For the text-containing cell, return its midpoint in (X, Y) coordinate format. 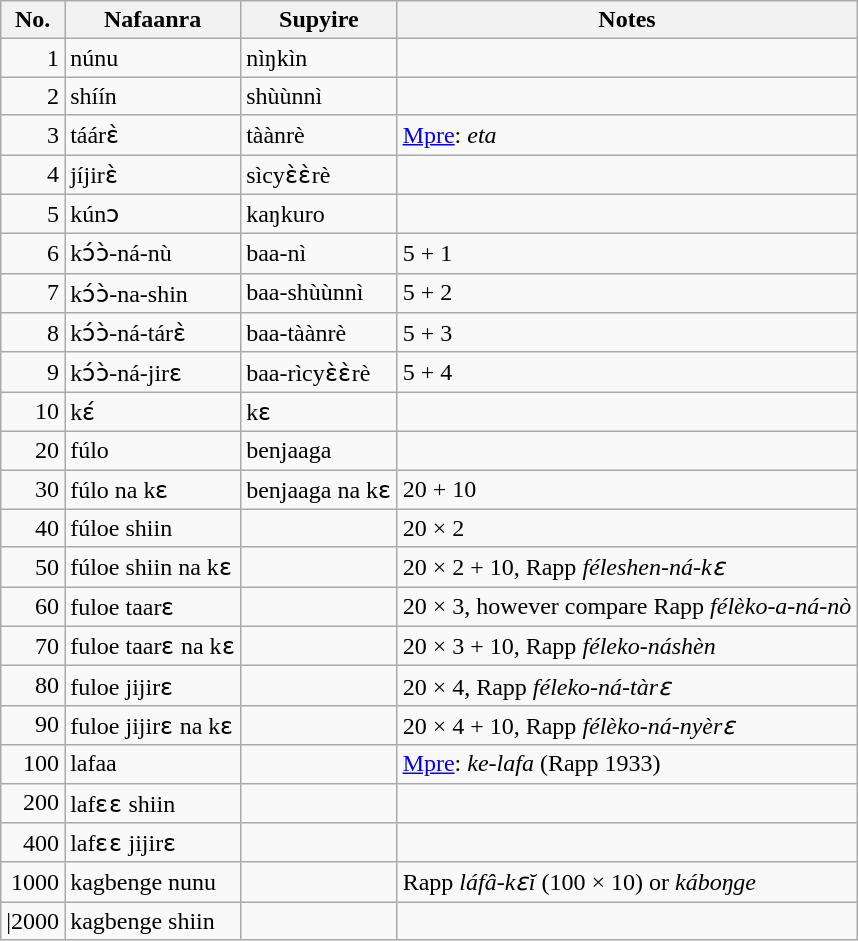
núnu (153, 58)
6 (33, 254)
30 (33, 490)
20 × 4 + 10, Rapp félèko-ná-nyèrɛ (627, 725)
sìcyɛ̀ɛ̀rè (319, 174)
Notes (627, 20)
Mpre: ke-lafa (Rapp 1933) (627, 764)
400 (33, 843)
kɔ́ɔ̀-ná-jirɛ (153, 372)
kɛ́ (153, 412)
50 (33, 567)
10 (33, 412)
80 (33, 686)
benjaaga na kɛ (319, 490)
baa-tàànrè (319, 333)
jíjirɛ̀ (153, 174)
Rapp láfâ-kɛĭ (100 × 10) or káboŋge (627, 882)
20 × 2 + 10, Rapp féleshen-ná-kɛ (627, 567)
shíín (153, 96)
kɔ́ɔ̀-na-shin (153, 293)
3 (33, 135)
20 × 2 (627, 528)
20 + 10 (627, 490)
No. (33, 20)
Mpre: eta (627, 135)
20 × 3, however compare Rapp félèko-a-ná-nò (627, 607)
|2000 (33, 921)
60 (33, 607)
Supyire (319, 20)
lafaa (153, 764)
20 (33, 450)
baa-nì (319, 254)
kɛ (319, 412)
1 (33, 58)
baa-rìcyɛ̀ɛ̀rè (319, 372)
lafɛɛ jijirɛ (153, 843)
200 (33, 803)
5 + 1 (627, 254)
5 (33, 214)
20 × 4, Rapp féleko-ná-tàrɛ (627, 686)
kagbenge nunu (153, 882)
40 (33, 528)
2 (33, 96)
5 + 3 (627, 333)
shùùnnì (319, 96)
100 (33, 764)
kúnɔ (153, 214)
fuloe jijirɛ (153, 686)
benjaaga (319, 450)
táárɛ̀ (153, 135)
fuloe taarɛ (153, 607)
20 × 3 + 10, Rapp féleko-náshèn (627, 646)
kɔ́ɔ̀-ná-nù (153, 254)
5 + 2 (627, 293)
7 (33, 293)
fuloe taarɛ na kɛ (153, 646)
fúlo (153, 450)
5 + 4 (627, 372)
1000 (33, 882)
fúloe shiin (153, 528)
nìŋkìn (319, 58)
70 (33, 646)
fuloe jijirɛ na kɛ (153, 725)
fúlo na kɛ (153, 490)
Nafaanra (153, 20)
90 (33, 725)
8 (33, 333)
fúloe shiin na kɛ (153, 567)
baa-shùùnnì (319, 293)
lafɛɛ shiin (153, 803)
tàànrè (319, 135)
9 (33, 372)
4 (33, 174)
kaŋkuro (319, 214)
kagbenge shiin (153, 921)
kɔ́ɔ̀-ná-tárɛ̀ (153, 333)
